For the text-containing cell, return its midpoint in [X, Y] coordinate format. 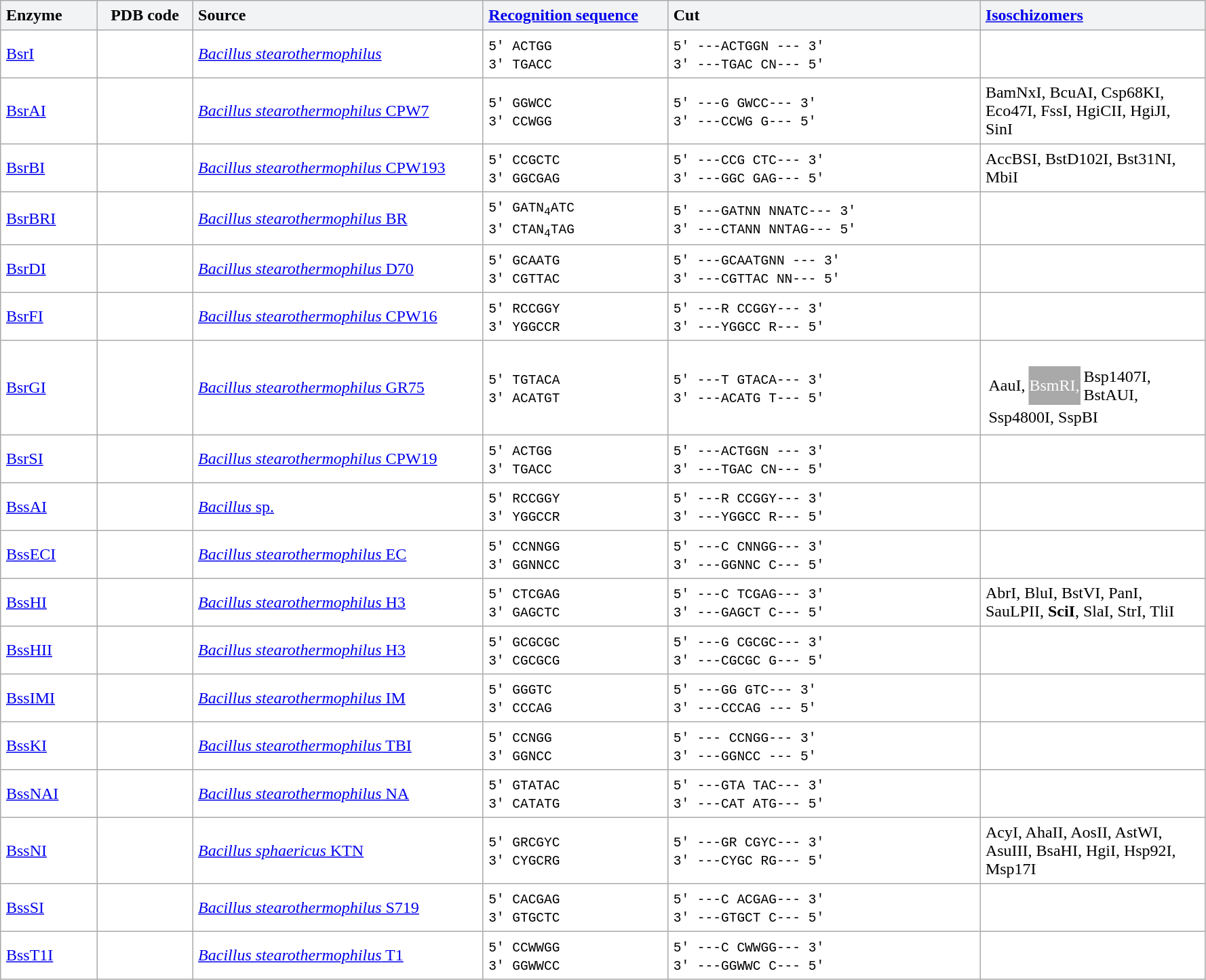
5' ---G GWCC--- 3' 3' ---CCWG G--- 5' [824, 111]
BsrGI [49, 388]
BsmRI, [1054, 385]
BsrAI [49, 111]
5' ---T GTACA--- 3' 3' ---ACATG T--- 5' [824, 388]
AauI, BsmRI, Bsp1407I, BstAUI, Ssp4800I, SspBI [1093, 388]
5' CCWWGG 3' GGWWCC [575, 956]
AcyI, AhaII, AosII, AstWI, AsuIII, BsaHI, HgiI, Hsp92I, Msp17I [1093, 851]
AbrI, BluI, BstVI, PanI, SauLPII, SciI, SlaI, StrI, TliI [1093, 602]
5' ---C ACGAG--- 3' 3' ---GTGCT C--- 5' [824, 907]
BssNAI [49, 793]
5' TGTACA 3' ACATGT [575, 388]
Bacillus sp. [338, 507]
Bacillus stearothermophilus CPW16 [338, 317]
5' ---G CGCGC--- 3' 3' ---CGCGC G--- 5' [824, 650]
5' GCGCGC 3' CGCGCG [575, 650]
BsrSI [49, 459]
BssSI [49, 907]
5' GRCGYC 3' CYGCRG [575, 851]
BssKI [49, 746]
AccBSI, BstD102I, Bst31NI, MbiI [1093, 168]
Bacillus stearothermophilus EC [338, 555]
5' CCNNGG 3' GGNNCC [575, 555]
5' GCAATG 3' CGTTAC [575, 269]
BssT1I [49, 956]
Bacillus stearothermophilus BR [338, 218]
Bacillus stearothermophilus S719 [338, 907]
5' ---C CNNGG--- 3' 3' ---GGNNC C--- 5' [824, 555]
BssHII [49, 650]
Bacillus stearothermophilus TBI [338, 746]
AauI, [1007, 385]
BsrBRI [49, 218]
5' ---GG GTC--- 3' 3' ---CCCAG --- 5' [824, 698]
BsrFI [49, 317]
BsrI [49, 54]
5' CCGCTC 3' GGCGAG [575, 168]
Recognition sequence [575, 16]
BssNI [49, 851]
Bacillus stearothermophilus D70 [338, 269]
BssAI [49, 507]
Cut [824, 16]
Bacillus stearothermophilus CPW193 [338, 168]
Ssp4800I, SspBI [1093, 417]
Source [338, 16]
Bacillus sphaericus KTN [338, 851]
Bacillus stearothermophilus [338, 54]
5' ---C CWWGG--- 3' 3' ---GGWWC C--- 5' [824, 956]
Bacillus stearothermophilus CPW7 [338, 111]
5' ---GTA TAC--- 3' 3' ---CAT ATG--- 5' [824, 793]
Bacillus stearothermophilus T1 [338, 956]
5' ---GCAATGNN --- 3' 3' ---CGTTAC NN--- 5' [824, 269]
Isoschizomers [1093, 16]
Bacillus stearothermophilus NA [338, 793]
5' ---CCG CTC--- 3' 3' ---GGC GAG--- 5' [824, 168]
Bacillus stearothermophilus GR75 [338, 388]
5' CACGAG 3' GTGCTC [575, 907]
BsrDI [49, 269]
PDB code [145, 16]
Bacillus stearothermophilus CPW19 [338, 459]
BssHI [49, 602]
5' ---C TCGAG--- 3' 3' ---GAGCT C--- 5' [824, 602]
5' GATN4ATC 3' CTAN4TAG [575, 218]
5' CCNGG 3' GGNCC [575, 746]
BamNxI, BcuAI, Csp68KI, Eco47I, FssI, HgiCII, HgiJI, SinI [1093, 111]
5' CTCGAG 3' GAGCTC [575, 602]
5' GTATAC 3' CATATG [575, 793]
5' GGGTC 3' CCCAG [575, 698]
5' ---GATNN NNATC--- 3' 3' ---CTANN NNTAG--- 5' [824, 218]
5' ---GR CGYC--- 3' 3' ---CYGC RG--- 5' [824, 851]
Bacillus stearothermophilus IM [338, 698]
BsrBI [49, 168]
BssECI [49, 555]
5' --- CCNGG--- 3' 3' ---GGNCC --- 5' [824, 746]
Bsp1407I, BstAUI, [1140, 385]
Enzyme [49, 16]
5' GGWCC 3' CCWGG [575, 111]
BssIMI [49, 698]
